Capture the cell that displays the provided text and extract its (X, Y) central coordinate. 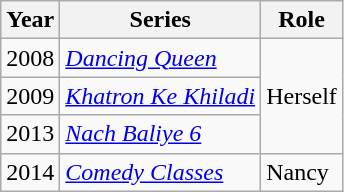
2008 (30, 58)
Series (160, 20)
Role (302, 20)
Year (30, 20)
2013 (30, 134)
Khatron Ke Khiladi (160, 96)
2014 (30, 172)
Comedy Classes (160, 172)
Nancy (302, 172)
Nach Baliye 6 (160, 134)
2009 (30, 96)
Dancing Queen (160, 58)
Herself (302, 96)
